Provide the (x, y) coordinate of the cell's center where the given text is located.  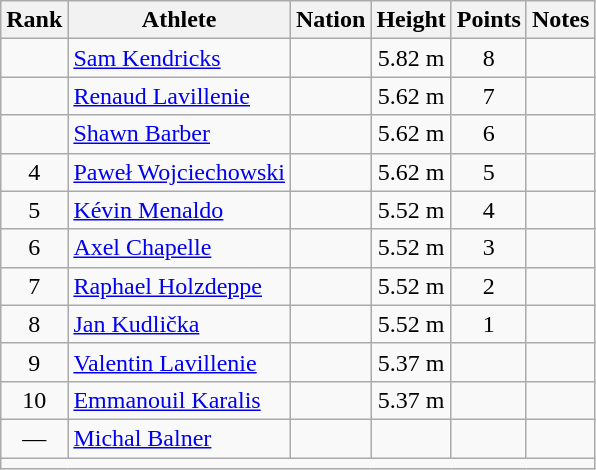
Height (411, 20)
Raphael Holzdeppe (180, 286)
1 (488, 324)
2 (488, 286)
Renaud Lavillenie (180, 96)
3 (488, 248)
Paweł Wojciechowski (180, 172)
Jan Kudlička (180, 324)
Emmanouil Karalis (180, 400)
Points (488, 20)
Kévin Menaldo (180, 210)
Nation (331, 20)
9 (34, 362)
10 (34, 400)
Rank (34, 20)
Notes (560, 20)
Michal Balner (180, 438)
Axel Chapelle (180, 248)
Sam Kendricks (180, 58)
5.82 m (411, 58)
Shawn Barber (180, 134)
Valentin Lavillenie (180, 362)
— (34, 438)
Athlete (180, 20)
